Identify which cell holds the provided text, then report its [X, Y] central coordinate. 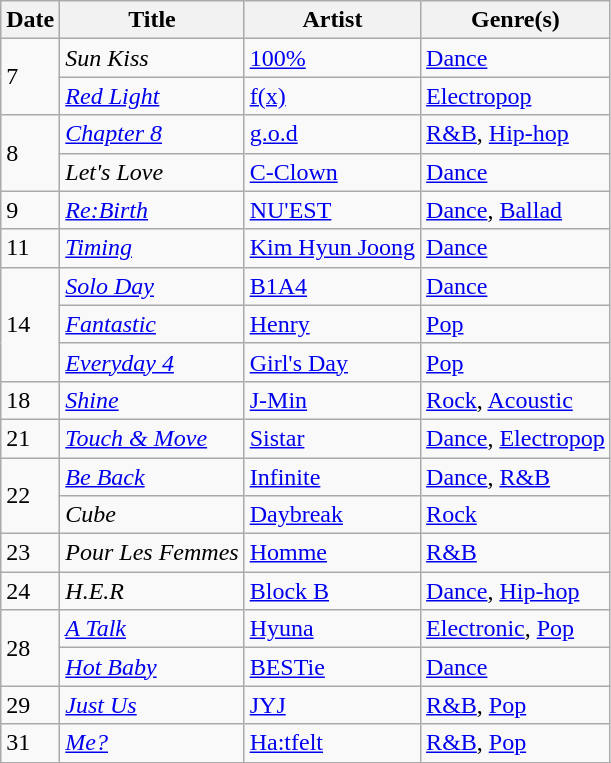
Chapter 8 [152, 134]
Pour Les Femmes [152, 553]
B1A4 [332, 286]
R&B, Hip-hop [516, 134]
Dance, Electropop [516, 438]
7 [30, 77]
Rock [516, 515]
Homme [332, 553]
Everyday 4 [152, 362]
f(x) [332, 96]
Date [30, 20]
29 [30, 705]
Dance, Hip-hop [516, 591]
BESTie [332, 667]
11 [30, 248]
Hot Baby [152, 667]
31 [30, 743]
Genre(s) [516, 20]
A Talk [152, 629]
Infinite [332, 477]
Artist [332, 20]
Kim Hyun Joong [332, 248]
Solo Day [152, 286]
Cube [152, 515]
J-Min [332, 400]
Timing [152, 248]
JYJ [332, 705]
22 [30, 496]
Rock, Acoustic [516, 400]
Daybreak [332, 515]
Dance, Ballad [516, 210]
C-Clown [332, 172]
21 [30, 438]
Hyuna [332, 629]
Be Back [152, 477]
Dance, R&B [516, 477]
9 [30, 210]
Just Us [152, 705]
Sistar [332, 438]
Girl's Day [332, 362]
Red Light [152, 96]
18 [30, 400]
Electropop [516, 96]
24 [30, 591]
Sun Kiss [152, 58]
Title [152, 20]
Touch & Move [152, 438]
Re:Birth [152, 210]
28 [30, 648]
Electronic, Pop [516, 629]
Fantastic [152, 324]
100% [332, 58]
R&B [516, 553]
Shine [152, 400]
H.E.R [152, 591]
NU'EST [332, 210]
g.o.d [332, 134]
Block B [332, 591]
8 [30, 153]
Me? [152, 743]
Ha:tfelt [332, 743]
14 [30, 324]
23 [30, 553]
Let's Love [152, 172]
Henry [332, 324]
